Search for the cell housing the specified text and yield its (x, y) center coordinate. 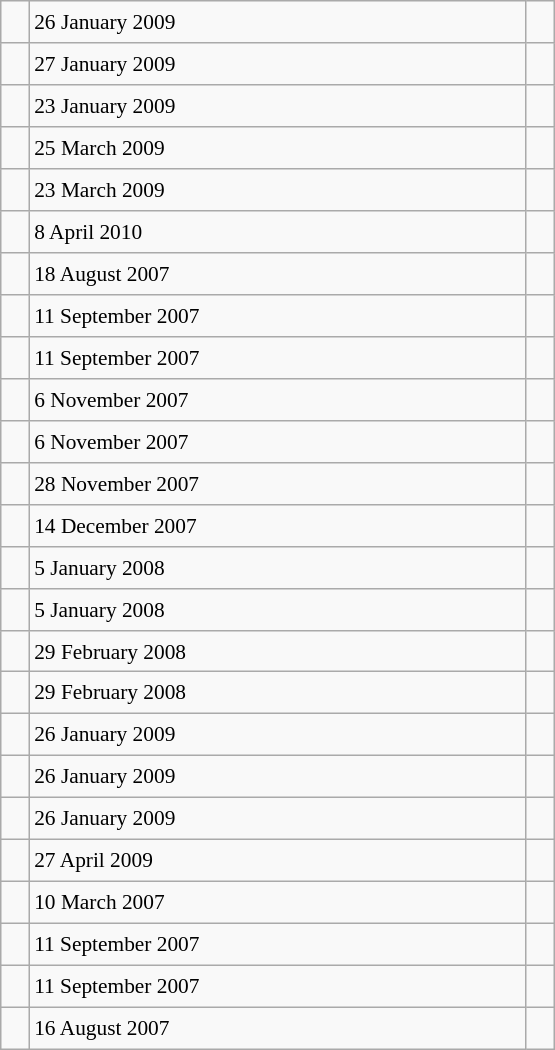
16 August 2007 (278, 1028)
8 April 2010 (278, 232)
23 January 2009 (278, 106)
18 August 2007 (278, 274)
14 December 2007 (278, 525)
28 November 2007 (278, 483)
23 March 2009 (278, 190)
10 March 2007 (278, 903)
27 January 2009 (278, 64)
27 April 2009 (278, 861)
25 March 2009 (278, 148)
